Search for the cell housing the specified text and yield its [X, Y] center coordinate. 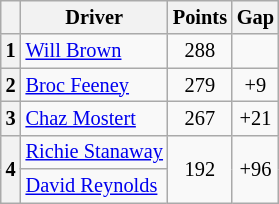
288 [200, 51]
Points [200, 17]
+96 [256, 168]
2 [11, 85]
192 [200, 168]
279 [200, 85]
+21 [256, 118]
4 [11, 168]
267 [200, 118]
3 [11, 118]
1 [11, 51]
Richie Stanaway [94, 152]
Will Brown [94, 51]
+9 [256, 85]
Gap [256, 17]
David Reynolds [94, 186]
Chaz Mostert [94, 118]
Broc Feeney [94, 85]
Driver [94, 17]
